Output the (x, y) coordinate of the center of the cell containing the given text.  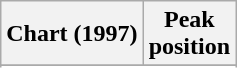
Peakposition (189, 34)
Chart (1997) (72, 34)
